Extract the [x, y] coordinate from the center of the cell holding the provided text.  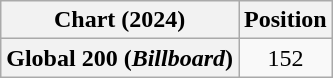
152 [285, 58]
Position [285, 20]
Chart (2024) [120, 20]
Global 200 (Billboard) [120, 58]
